Locate the cell with the specified text and output its (X, Y) center coordinate. 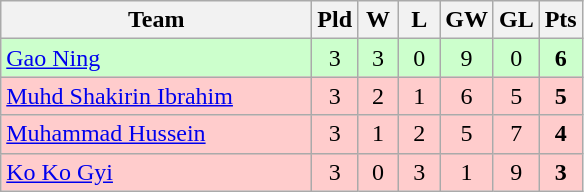
7 (516, 134)
GL (516, 20)
Gao Ning (156, 58)
Ko Ko Gyi (156, 172)
Pts (560, 20)
Team (156, 20)
GW (467, 20)
W (378, 20)
Muhd Shakirin Ibrahim (156, 96)
Muhammad Hussein (156, 134)
4 (560, 134)
L (420, 20)
Pld (335, 20)
